For the text-containing cell, return its midpoint in (X, Y) coordinate format. 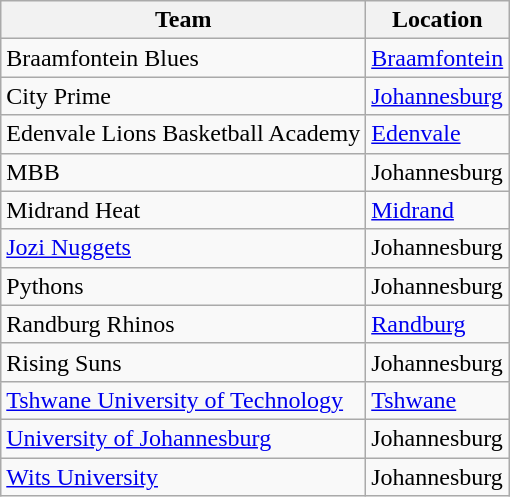
City Prime (184, 96)
Pythons (184, 286)
Jozi Nuggets (184, 248)
Randburg Rhinos (184, 324)
Tshwane (438, 400)
Tshwane University of Technology (184, 400)
Braamfontein Blues (184, 58)
Edenvale (438, 134)
Midrand (438, 210)
Location (438, 20)
Edenvale Lions Basketball Academy (184, 134)
Wits University (184, 477)
Braamfontein (438, 58)
Midrand Heat (184, 210)
Randburg (438, 324)
MBB (184, 172)
Team (184, 20)
University of Johannesburg (184, 438)
Rising Suns (184, 362)
